Output the [X, Y] coordinate of the center of the cell containing the given text.  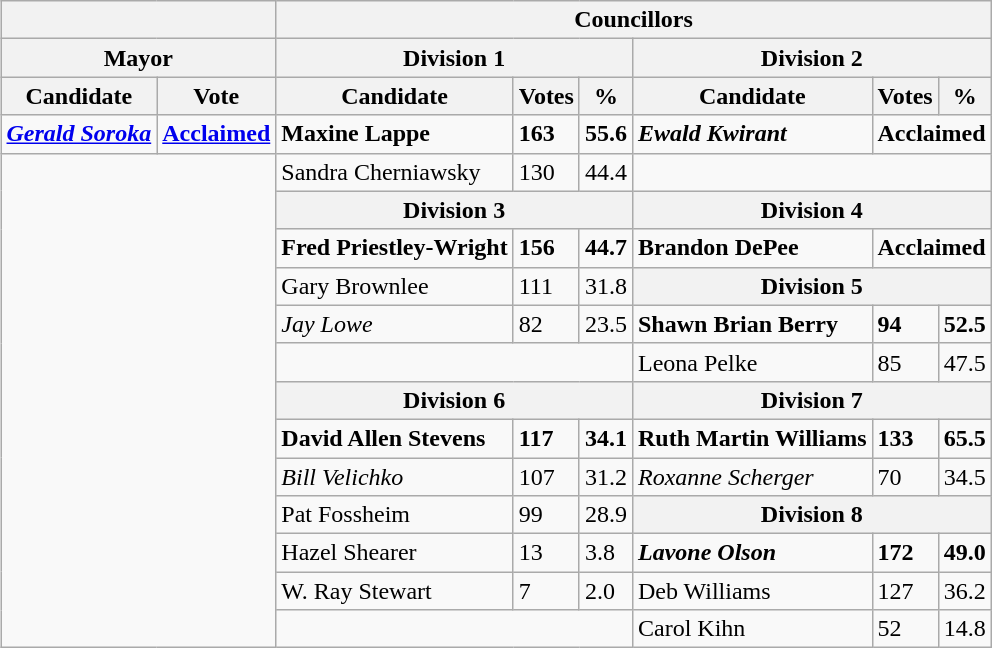
13 [546, 553]
99 [546, 515]
94 [905, 324]
111 [546, 286]
127 [905, 591]
49.0 [964, 553]
47.5 [964, 362]
Bill Velichko [394, 477]
Ewald Kwirant [752, 134]
Fred Priestley-Wright [394, 248]
70 [905, 477]
133 [905, 438]
44.7 [606, 248]
3.8 [606, 553]
31.8 [606, 286]
Councillors [634, 20]
52 [905, 629]
Roxanne Scherger [752, 477]
107 [546, 477]
130 [546, 172]
23.5 [606, 324]
David Allen Stevens [394, 438]
Division 3 [454, 210]
Division 8 [812, 515]
Sandra Cherniawsky [394, 172]
117 [546, 438]
34.5 [964, 477]
Lavone Olson [752, 553]
Division 4 [812, 210]
Jay Lowe [394, 324]
Deb Williams [752, 591]
172 [905, 553]
Gary Brownlee [394, 286]
Vote [216, 96]
44.4 [606, 172]
7 [546, 591]
W. Ray Stewart [394, 591]
14.8 [964, 629]
55.6 [606, 134]
Ruth Martin Williams [752, 438]
2.0 [606, 591]
28.9 [606, 515]
Carol Kihn [752, 629]
82 [546, 324]
65.5 [964, 438]
Division 6 [454, 400]
Hazel Shearer [394, 553]
31.2 [606, 477]
Maxine Lappe [394, 134]
85 [905, 362]
Division 5 [812, 286]
36.2 [964, 591]
Gerald Soroka [79, 134]
Division 2 [812, 58]
Brandon DePee [752, 248]
Leona Pelke [752, 362]
163 [546, 134]
Division 7 [812, 400]
34.1 [606, 438]
156 [546, 248]
Pat Fossheim [394, 515]
52.5 [964, 324]
Shawn Brian Berry [752, 324]
Division 1 [454, 58]
Mayor [138, 58]
